Locate the cell with the specified text and output its [x, y] center coordinate. 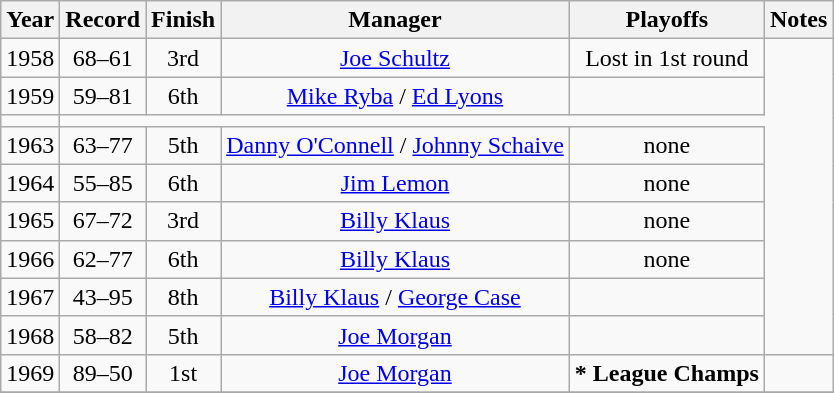
1968 [30, 335]
Jim Lemon [396, 183]
Danny O'Connell / Johnny Schaive [396, 145]
63–77 [103, 145]
1st [184, 373]
Playoffs [666, 20]
Lost in 1st round [666, 58]
8th [184, 297]
Finish [184, 20]
Mike Ryba / Ed Lyons [396, 96]
1958 [30, 58]
1969 [30, 373]
62–77 [103, 259]
1967 [30, 297]
68–61 [103, 58]
Notes [798, 20]
1963 [30, 145]
55–85 [103, 183]
1964 [30, 183]
Joe Schultz [396, 58]
43–95 [103, 297]
Billy Klaus / George Case [396, 297]
67–72 [103, 221]
Year [30, 20]
Manager [396, 20]
89–50 [103, 373]
Record [103, 20]
1966 [30, 259]
* League Champs [666, 373]
58–82 [103, 335]
1965 [30, 221]
1959 [30, 96]
59–81 [103, 96]
